Find where the given text appears and provide that cell's center as [x, y] coordinate. 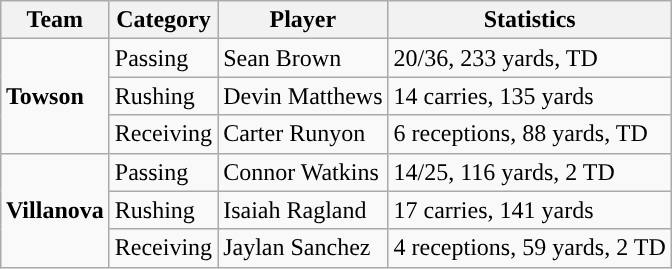
Isaiah Ragland [303, 210]
Towson [54, 96]
Sean Brown [303, 58]
Jaylan Sanchez [303, 248]
Player [303, 20]
Connor Watkins [303, 172]
6 receptions, 88 yards, TD [530, 134]
Villanova [54, 210]
20/36, 233 yards, TD [530, 58]
17 carries, 141 yards [530, 210]
Carter Runyon [303, 134]
Statistics [530, 20]
Team [54, 20]
14/25, 116 yards, 2 TD [530, 172]
14 carries, 135 yards [530, 96]
Category [163, 20]
4 receptions, 59 yards, 2 TD [530, 248]
Devin Matthews [303, 96]
